From the cell containing the given text, extract its center point as [x, y] coordinate. 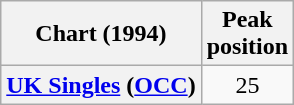
Chart (1994) [101, 34]
25 [247, 85]
Peakposition [247, 34]
UK Singles (OCC) [101, 85]
